Return the (x, y) coordinate for the center point of the cell that contains the specified text.  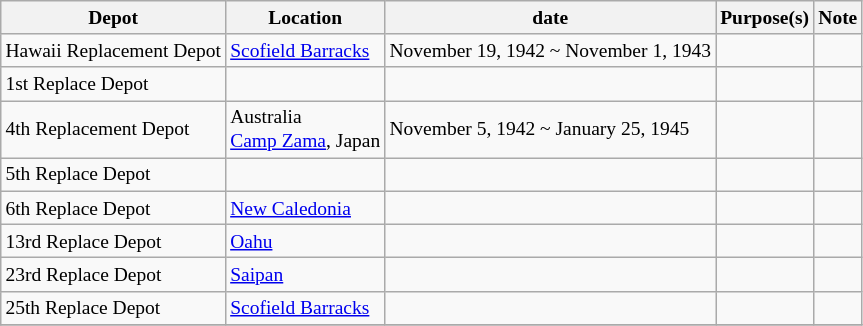
23rd Replace Depot (114, 274)
November 5, 1942 ~ January 25, 1945 (550, 130)
date (550, 18)
25th Replace Depot (114, 308)
4th Replacement Depot (114, 130)
Location (306, 18)
5th Replace Depot (114, 174)
1st Replace Depot (114, 84)
Saipan (306, 274)
Australia Camp Zama, Japan (306, 130)
Depot (114, 18)
November 19, 1942 ~ November 1, 1943 (550, 50)
Hawaii Replacement Depot (114, 50)
6th Replace Depot (114, 208)
Oahu (306, 240)
Purpose(s) (765, 18)
Note (838, 18)
13rd Replace Depot (114, 240)
New Caledonia (306, 208)
